Locate the cell with the specified text and output its (X, Y) center coordinate. 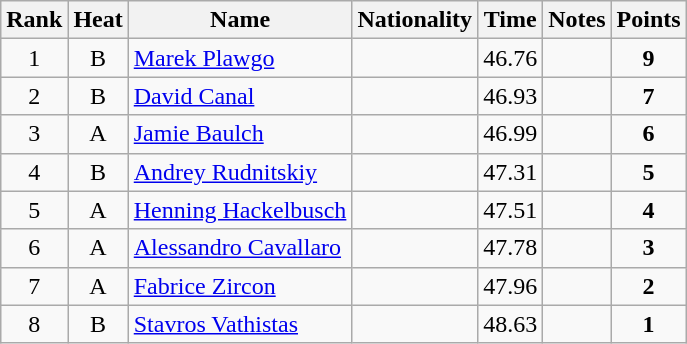
9 (648, 58)
Alessandro Cavallaro (240, 248)
Marek Plawgo (240, 58)
David Canal (240, 96)
Heat (98, 20)
47.96 (510, 286)
47.31 (510, 172)
Time (510, 20)
Andrey Rudnitskiy (240, 172)
48.63 (510, 324)
46.99 (510, 134)
Name (240, 20)
Jamie Baulch (240, 134)
47.78 (510, 248)
46.93 (510, 96)
Notes (577, 20)
Fabrice Zircon (240, 286)
Points (648, 20)
Rank (34, 20)
Nationality (415, 20)
47.51 (510, 210)
Stavros Vathistas (240, 324)
8 (34, 324)
Henning Hackelbusch (240, 210)
46.76 (510, 58)
